Provide the (x, y) coordinate of the cell's center where the given text is located.  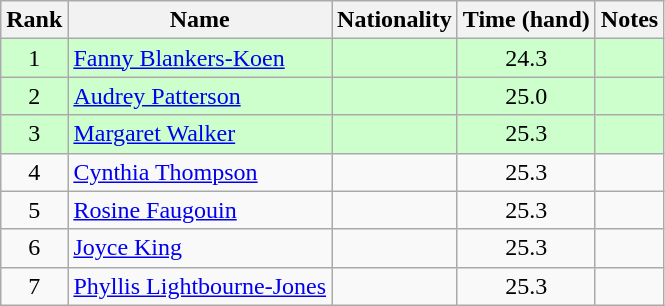
Rank (34, 20)
25.0 (526, 96)
Nationality (395, 20)
Name (200, 20)
Margaret Walker (200, 134)
Audrey Patterson (200, 96)
Fanny Blankers-Koen (200, 58)
24.3 (526, 58)
Joyce King (200, 248)
Time (hand) (526, 20)
1 (34, 58)
Notes (629, 20)
Cynthia Thompson (200, 172)
7 (34, 286)
Rosine Faugouin (200, 210)
2 (34, 96)
4 (34, 172)
5 (34, 210)
6 (34, 248)
Phyllis Lightbourne-Jones (200, 286)
3 (34, 134)
